Return [x, y] of the center of cell containing provided text 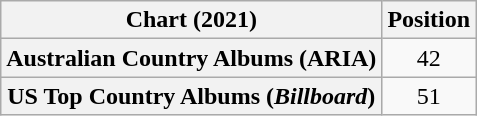
42 [429, 58]
US Top Country Albums (Billboard) [192, 96]
Position [429, 20]
Chart (2021) [192, 20]
51 [429, 96]
Australian Country Albums (ARIA) [192, 58]
